Determine the (x, y) coordinate at the center of the cell enclosing the given text.  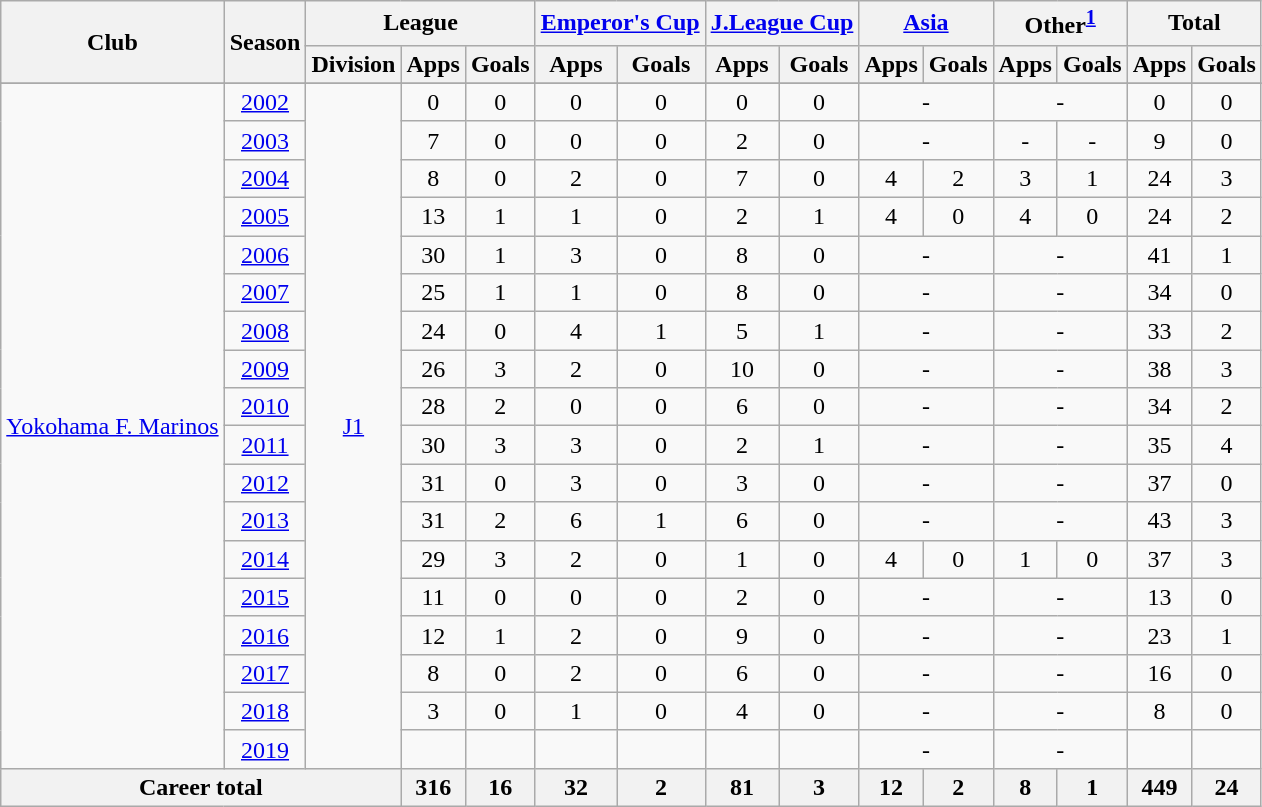
2013 (265, 521)
5 (742, 331)
Club (112, 42)
35 (1159, 445)
J1 (354, 426)
2009 (265, 369)
23 (1159, 635)
10 (742, 369)
38 (1159, 369)
2002 (265, 102)
41 (1159, 255)
2010 (265, 407)
28 (433, 407)
26 (433, 369)
2004 (265, 178)
2008 (265, 331)
2015 (265, 597)
316 (433, 787)
Asia (926, 24)
Emperor's Cup (620, 24)
2007 (265, 293)
2018 (265, 711)
2006 (265, 255)
32 (576, 787)
449 (1159, 787)
81 (742, 787)
43 (1159, 521)
Other1 (1060, 24)
J.League Cup (782, 24)
2019 (265, 749)
33 (1159, 331)
Season (265, 42)
Division (354, 64)
25 (433, 293)
11 (433, 597)
2003 (265, 140)
Total (1194, 24)
29 (433, 559)
2016 (265, 635)
Career total (201, 787)
2014 (265, 559)
League (420, 24)
2012 (265, 483)
2005 (265, 217)
2011 (265, 445)
Yokohama F. Marinos (112, 426)
2017 (265, 673)
